Scan for the cell matching the given text and deliver its (x, y) coordinate at center. 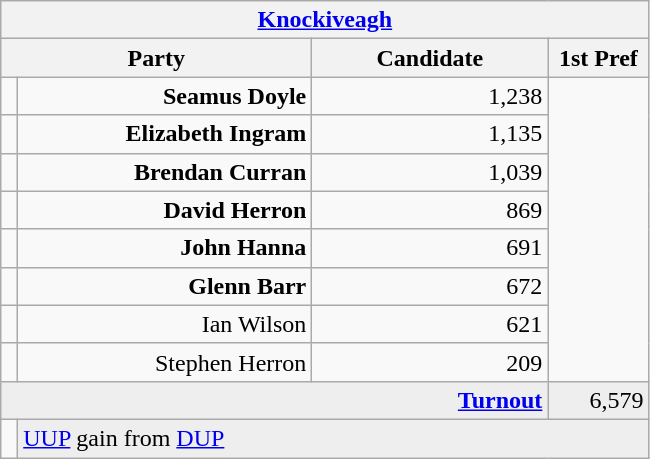
672 (430, 286)
John Hanna (165, 248)
1,039 (430, 172)
Elizabeth Ingram (165, 134)
Knockiveagh (325, 20)
Seamus Doyle (165, 96)
UUP gain from DUP (334, 438)
Party (156, 58)
1,135 (430, 134)
869 (430, 210)
1,238 (430, 96)
6,579 (598, 400)
1st Pref (598, 58)
Turnout (274, 400)
Brendan Curran (165, 172)
209 (430, 362)
Glenn Barr (165, 286)
David Herron (165, 210)
Stephen Herron (165, 362)
Candidate (430, 58)
Ian Wilson (165, 324)
691 (430, 248)
621 (430, 324)
